Detect which cell encompasses the target text, then output its [x, y] center coordinate. 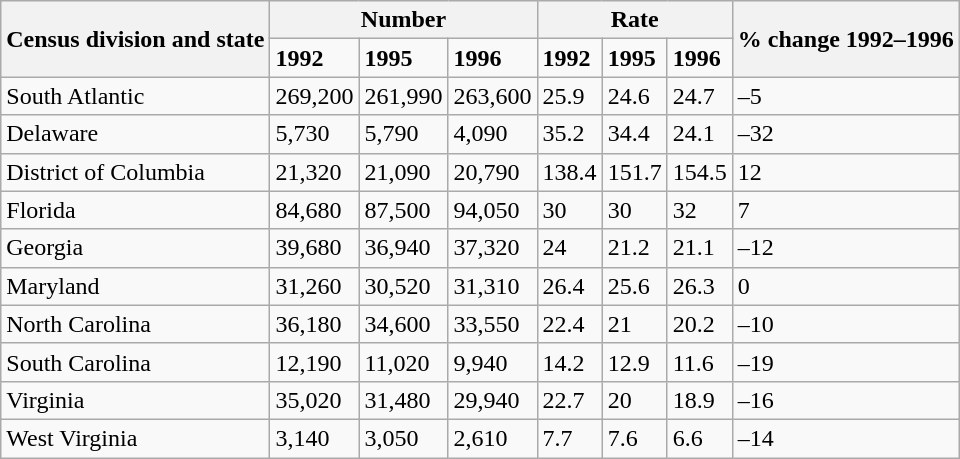
7.6 [634, 438]
2,610 [492, 438]
20 [634, 400]
261,990 [404, 96]
12 [846, 172]
Delaware [136, 134]
31,260 [314, 286]
84,680 [314, 210]
36,180 [314, 324]
154.5 [700, 172]
33,550 [492, 324]
21 [634, 324]
Census division and state [136, 39]
5,790 [404, 134]
North Carolina [136, 324]
–5 [846, 96]
7.7 [570, 438]
35,020 [314, 400]
18.9 [700, 400]
25.6 [634, 286]
5,730 [314, 134]
138.4 [570, 172]
30,520 [404, 286]
–19 [846, 362]
West Virginia [136, 438]
35.2 [570, 134]
Number [404, 20]
–12 [846, 248]
21.2 [634, 248]
26.4 [570, 286]
12,190 [314, 362]
12.9 [634, 362]
39,680 [314, 248]
32 [700, 210]
151.7 [634, 172]
% change 1992–1996 [846, 39]
21,320 [314, 172]
Maryland [136, 286]
24.7 [700, 96]
25.9 [570, 96]
269,200 [314, 96]
34,600 [404, 324]
14.2 [570, 362]
24.6 [634, 96]
Rate [634, 20]
–32 [846, 134]
South Carolina [136, 362]
0 [846, 286]
31,480 [404, 400]
3,050 [404, 438]
31,310 [492, 286]
–16 [846, 400]
21.1 [700, 248]
4,090 [492, 134]
11,020 [404, 362]
21,090 [404, 172]
26.3 [700, 286]
36,940 [404, 248]
9,940 [492, 362]
–14 [846, 438]
20.2 [700, 324]
6.6 [700, 438]
263,600 [492, 96]
Virginia [136, 400]
22.7 [570, 400]
7 [846, 210]
34.4 [634, 134]
District of Columbia [136, 172]
87,500 [404, 210]
37,320 [492, 248]
24.1 [700, 134]
29,940 [492, 400]
94,050 [492, 210]
3,140 [314, 438]
22.4 [570, 324]
24 [570, 248]
Florida [136, 210]
Georgia [136, 248]
South Atlantic [136, 96]
11.6 [700, 362]
–10 [846, 324]
20,790 [492, 172]
